Return [X, Y] of the center of cell containing provided text 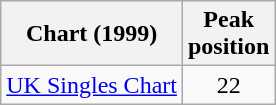
22 [228, 85]
Peakposition [228, 34]
UK Singles Chart [92, 85]
Chart (1999) [92, 34]
